Output the (X, Y) coordinate of the center of the cell containing the given text.  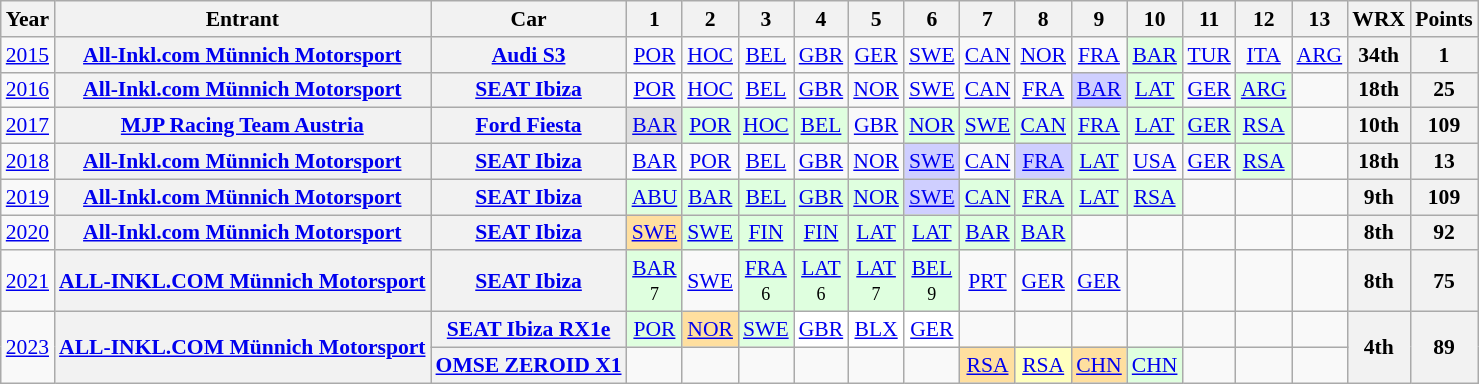
25 (1444, 90)
3 (766, 19)
10 (1155, 19)
5 (876, 19)
11 (1208, 19)
Car (529, 19)
BLX (876, 330)
TUR (1208, 55)
ABU (655, 197)
Entrant (242, 19)
9th (1378, 197)
2019 (28, 197)
10th (1378, 126)
2015 (28, 55)
89 (1444, 348)
ITA (1264, 55)
LAT6 (822, 282)
4 (822, 19)
Audi S3 (529, 55)
2021 (28, 282)
OMSE ZEROID X1 (529, 365)
2018 (28, 162)
BAR7 (655, 282)
2017 (28, 126)
75 (1444, 282)
WRX (1378, 19)
8 (1043, 19)
2016 (28, 90)
USA (1155, 162)
6 (932, 19)
12 (1264, 19)
FRA6 (766, 282)
2023 (28, 348)
PRT (988, 282)
34th (1378, 55)
SEAT Ibiza RX1e (529, 330)
92 (1444, 233)
Points (1444, 19)
2020 (28, 233)
7 (988, 19)
Year (28, 19)
4th (1378, 348)
MJP Racing Team Austria (242, 126)
LAT7 (876, 282)
2 (710, 19)
9 (1099, 19)
BEL9 (932, 282)
Ford Fiesta (529, 126)
